For the text-containing cell, return its midpoint in [x, y] coordinate format. 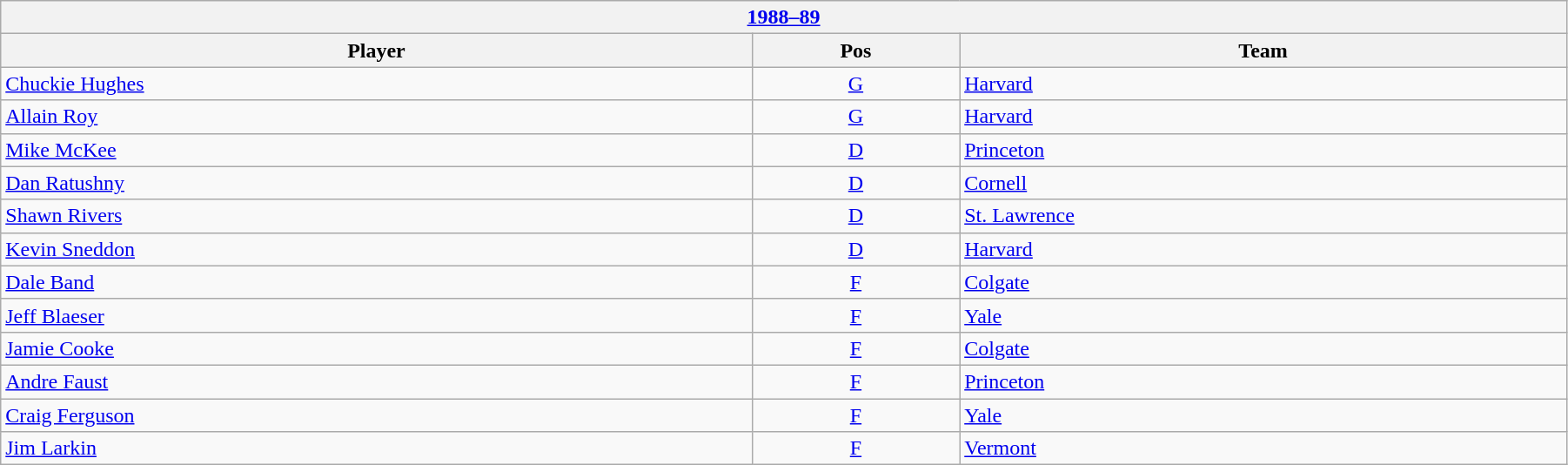
1988–89 [784, 17]
Mike McKee [376, 150]
Team [1263, 51]
Player [376, 51]
Kevin Sneddon [376, 249]
Vermont [1263, 448]
Cornell [1263, 183]
Craig Ferguson [376, 415]
St. Lawrence [1263, 216]
Jim Larkin [376, 448]
Andre Faust [376, 381]
Chuckie Hughes [376, 84]
Shawn Rivers [376, 216]
Allain Roy [376, 117]
Dan Ratushny [376, 183]
Pos [855, 51]
Jamie Cooke [376, 348]
Dale Band [376, 282]
Jeff Blaeser [376, 315]
